Determine the [x, y] coordinate at the center of the cell enclosing the given text.  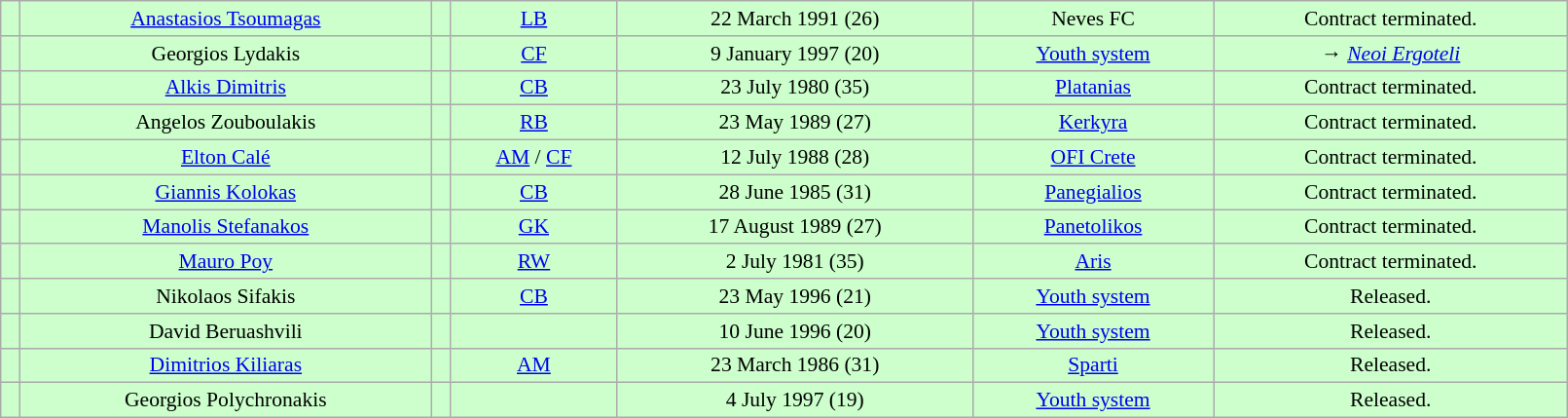
Panetolikos [1092, 227]
Kerkyra [1092, 123]
23 May 1989 (27) [794, 123]
22 March 1991 (26) [794, 19]
Angelos Zouboulakis [226, 123]
Neves FC [1092, 19]
RW [533, 262]
Georgios Lydakis [226, 54]
28 June 1985 (31) [794, 192]
Anastasios Tsoumagas [226, 19]
2 July 1981 (35) [794, 262]
12 July 1988 (28) [794, 158]
Dimitrios Kiliaras [226, 365]
Manolis Stefanakos [226, 227]
Elton Calé [226, 158]
CF [533, 54]
Giannis Kolokas [226, 192]
David Beruashvili [226, 331]
23 May 1996 (21) [794, 296]
AM / CF [533, 158]
→ Neoi Ergoteli [1391, 54]
Georgios Polychronakis [226, 400]
Sparti [1092, 365]
Panegialios [1092, 192]
RB [533, 123]
Nikolaos Sifakis [226, 296]
Platanias [1092, 88]
4 July 1997 (19) [794, 400]
LB [533, 19]
23 July 1980 (35) [794, 88]
17 August 1989 (27) [794, 227]
Mauro Poy [226, 262]
OFI Crete [1092, 158]
Alkis Dimitris [226, 88]
GK [533, 227]
AM [533, 365]
9 January 1997 (20) [794, 54]
10 June 1996 (20) [794, 331]
Aris [1092, 262]
23 March 1986 (31) [794, 365]
